Provide the (X, Y) coordinate of the cell's center where the given text is located.  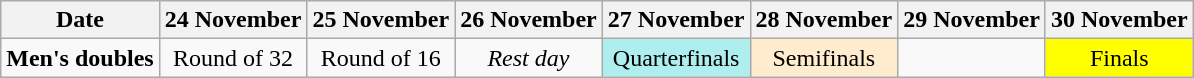
30 November (1119, 20)
Semifinals (824, 58)
26 November (529, 20)
27 November (676, 20)
Finals (1119, 58)
Men's doubles (80, 58)
Round of 32 (233, 58)
29 November (972, 20)
Round of 16 (381, 58)
24 November (233, 20)
Date (80, 20)
25 November (381, 20)
Rest day (529, 58)
28 November (824, 20)
Quarterfinals (676, 58)
